Extract the [x, y] coordinate from the center of the cell holding the provided text.  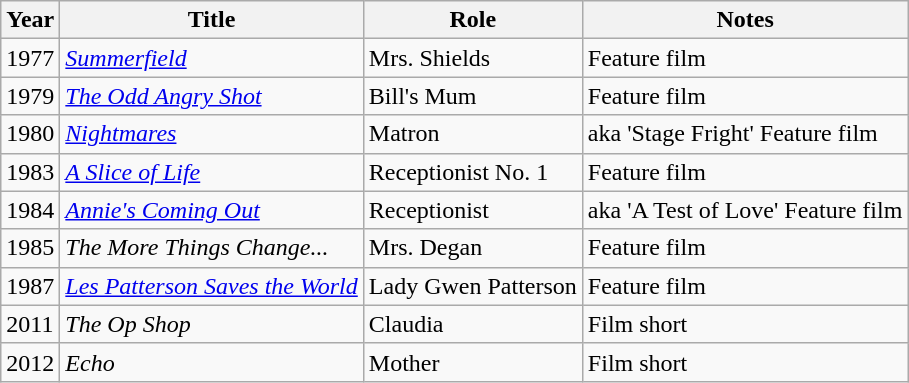
Title [212, 20]
Echo [212, 362]
1985 [30, 248]
Lady Gwen Patterson [472, 286]
Mrs. Degan [472, 248]
1987 [30, 286]
Notes [745, 20]
Matron [472, 134]
A Slice of Life [212, 172]
The Op Shop [212, 324]
2012 [30, 362]
1977 [30, 58]
Receptionist [472, 210]
Annie's Coming Out [212, 210]
aka 'A Test of Love' Feature film [745, 210]
Receptionist No. 1 [472, 172]
Mrs. Shields [472, 58]
1979 [30, 96]
aka 'Stage Fright' Feature film [745, 134]
1983 [30, 172]
1980 [30, 134]
Claudia [472, 324]
Role [472, 20]
Les Patterson Saves the World [212, 286]
The More Things Change... [212, 248]
Mother [472, 362]
1984 [30, 210]
Year [30, 20]
Summerfield [212, 58]
2011 [30, 324]
Bill's Mum [472, 96]
The Odd Angry Shot [212, 96]
Nightmares [212, 134]
